Search for the cell housing the specified text and yield its (x, y) center coordinate. 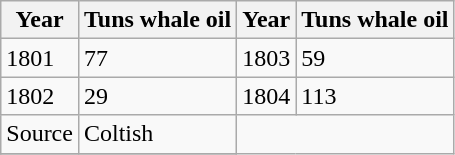
77 (157, 58)
29 (157, 96)
1801 (40, 58)
1803 (266, 58)
113 (375, 96)
1802 (40, 96)
Source (40, 134)
59 (375, 58)
Coltish (157, 134)
1804 (266, 96)
